Search for the cell housing the specified text and yield its [X, Y] center coordinate. 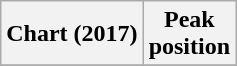
Chart (2017) [72, 34]
Peakposition [189, 34]
